Locate the cell with the specified text and output its [X, Y] center coordinate. 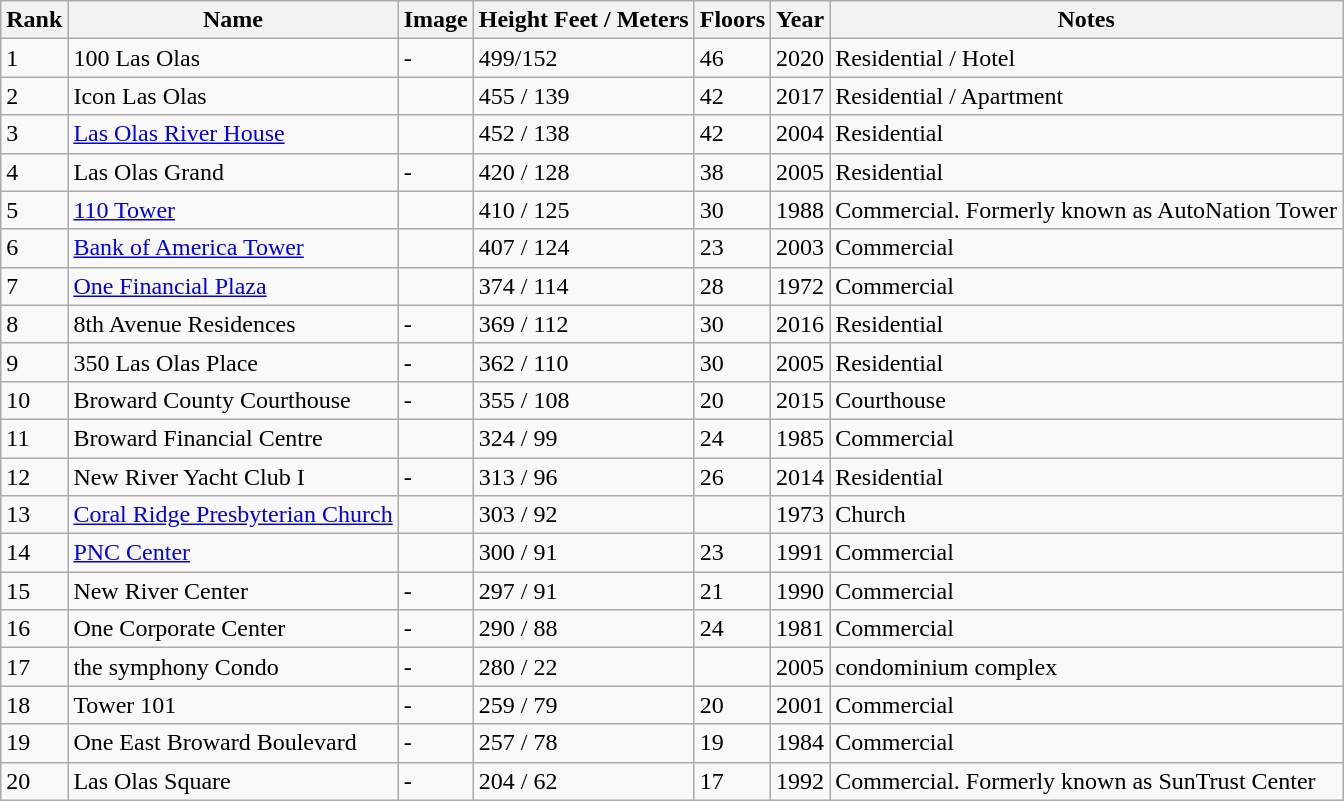
Las Olas Square [233, 781]
8th Avenue Residences [233, 324]
Residential / Hotel [1086, 58]
5 [34, 210]
204 / 62 [584, 781]
3 [34, 134]
One Financial Plaza [233, 286]
Height Feet / Meters [584, 20]
2016 [800, 324]
1990 [800, 591]
374 / 114 [584, 286]
New River Center [233, 591]
1981 [800, 629]
Image [436, 20]
Commercial. Formerly known as AutoNation Tower [1086, 210]
2020 [800, 58]
28 [732, 286]
100 Las Olas [233, 58]
Residential / Apartment [1086, 96]
16 [34, 629]
14 [34, 553]
407 / 124 [584, 248]
12 [34, 477]
455 / 139 [584, 96]
499/152 [584, 58]
1984 [800, 743]
1972 [800, 286]
Broward County Courthouse [233, 400]
38 [732, 172]
313 / 96 [584, 477]
Church [1086, 515]
1985 [800, 438]
One Corporate Center [233, 629]
PNC Center [233, 553]
10 [34, 400]
Notes [1086, 20]
Year [800, 20]
the symphony Condo [233, 667]
26 [732, 477]
1988 [800, 210]
1992 [800, 781]
410 / 125 [584, 210]
21 [732, 591]
355 / 108 [584, 400]
Coral Ridge Presbyterian Church [233, 515]
452 / 138 [584, 134]
Rank [34, 20]
259 / 79 [584, 705]
Tower 101 [233, 705]
2003 [800, 248]
257 / 78 [584, 743]
Las Olas Grand [233, 172]
110 Tower [233, 210]
Commercial. Formerly known as SunTrust Center [1086, 781]
369 / 112 [584, 324]
9 [34, 362]
13 [34, 515]
2004 [800, 134]
290 / 88 [584, 629]
7 [34, 286]
condominium complex [1086, 667]
6 [34, 248]
Name [233, 20]
Bank of America Tower [233, 248]
Las Olas River House [233, 134]
1 [34, 58]
46 [732, 58]
324 / 99 [584, 438]
1973 [800, 515]
4 [34, 172]
2001 [800, 705]
2017 [800, 96]
303 / 92 [584, 515]
11 [34, 438]
New River Yacht Club I [233, 477]
Icon Las Olas [233, 96]
15 [34, 591]
362 / 110 [584, 362]
350 Las Olas Place [233, 362]
1991 [800, 553]
420 / 128 [584, 172]
2015 [800, 400]
Broward Financial Centre [233, 438]
18 [34, 705]
Courthouse [1086, 400]
297 / 91 [584, 591]
2014 [800, 477]
2 [34, 96]
280 / 22 [584, 667]
One East Broward Boulevard [233, 743]
8 [34, 324]
300 / 91 [584, 553]
Floors [732, 20]
